Pinpoint the cell where the given text exists, returning its [x, y] midpoint coordinate. 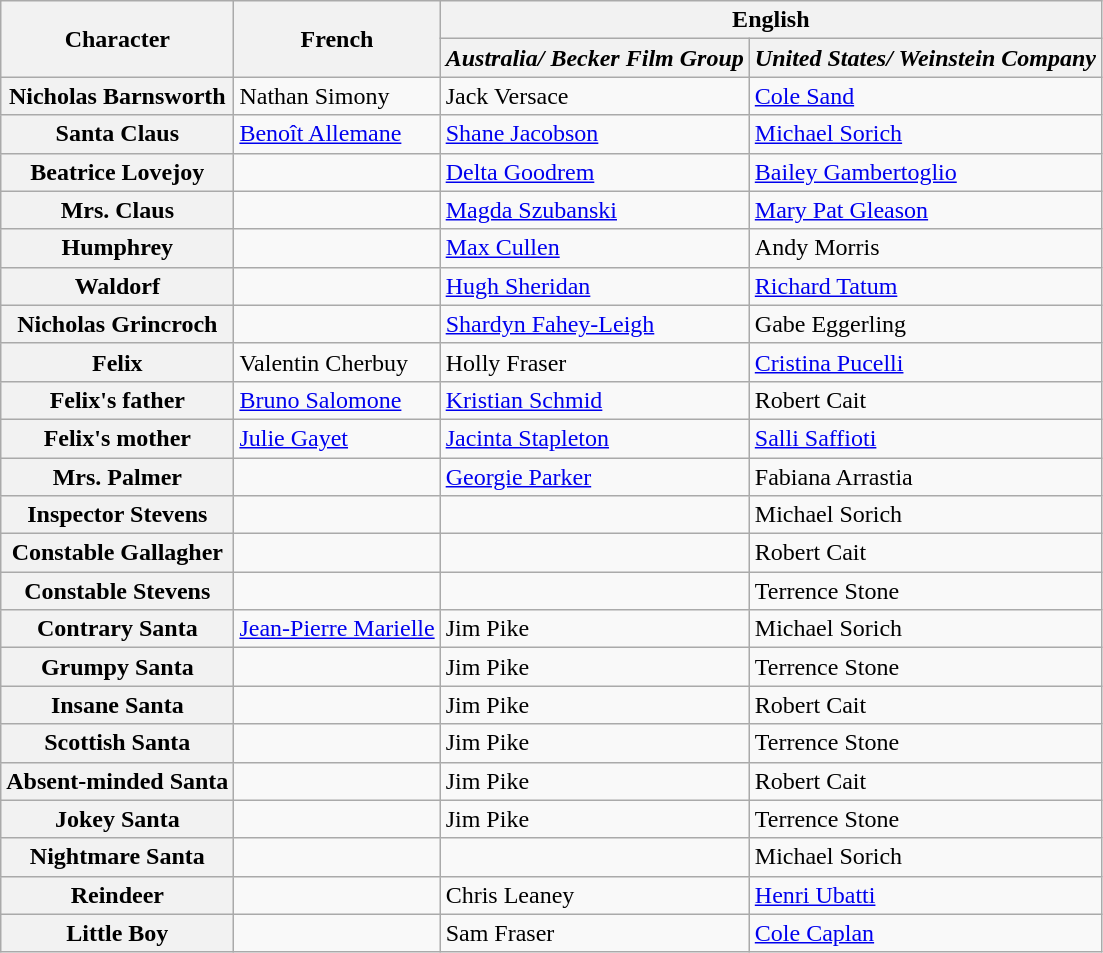
Max Cullen [594, 248]
Scottish Santa [118, 743]
Felix's mother [118, 438]
Humphrey [118, 248]
French [337, 39]
Nightmare Santa [118, 857]
English [770, 20]
Constable Stevens [118, 591]
Fabiana Arrastia [925, 477]
Jacinta Stapleton [594, 438]
Bailey Gambertoglio [925, 172]
Inspector Stevens [118, 515]
Jean-Pierre Marielle [337, 629]
Felix [118, 362]
Waldorf [118, 286]
Contrary Santa [118, 629]
Santa Claus [118, 134]
Hugh Sheridan [594, 286]
Shane Jacobson [594, 134]
Julie Gayet [337, 438]
Mary Pat Gleason [925, 210]
United States/ Weinstein Company [925, 58]
Chris Leaney [594, 895]
Nicholas Barnsworth [118, 96]
Mrs. Claus [118, 210]
Valentin Cherbuy [337, 362]
Cristina Pucelli [925, 362]
Constable Gallagher [118, 553]
Bruno Salomone [337, 400]
Felix's father [118, 400]
Mrs. Palmer [118, 477]
Benoît Allemane [337, 134]
Kristian Schmid [594, 400]
Jack Versace [594, 96]
Henri Ubatti [925, 895]
Insane Santa [118, 705]
Absent-minded Santa [118, 781]
Australia/ Becker Film Group [594, 58]
Nathan Simony [337, 96]
Gabe Eggerling [925, 324]
Jokey Santa [118, 819]
Beatrice Lovejoy [118, 172]
Salli Saffioti [925, 438]
Richard Tatum [925, 286]
Delta Goodrem [594, 172]
Character [118, 39]
Nicholas Grincroch [118, 324]
Little Boy [118, 933]
Shardyn Fahey-Leigh [594, 324]
Cole Sand [925, 96]
Reindeer [118, 895]
Cole Caplan [925, 933]
Andy Morris [925, 248]
Magda Szubanski [594, 210]
Georgie Parker [594, 477]
Sam Fraser [594, 933]
Grumpy Santa [118, 667]
Holly Fraser [594, 362]
